Find where the given text appears and provide that cell's center as [x, y] coordinate. 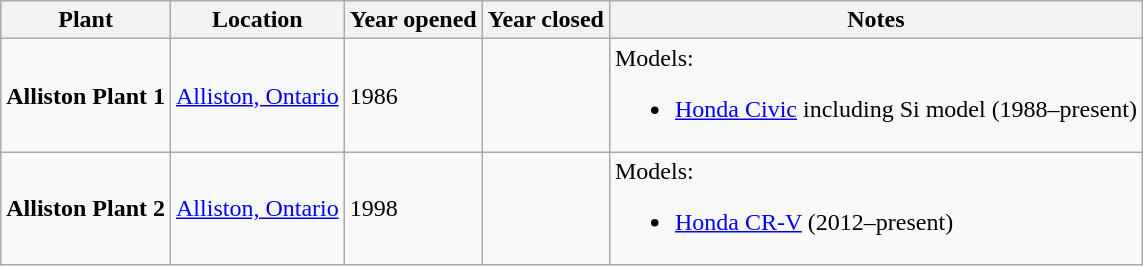
Plant [86, 20]
1998 [413, 208]
1986 [413, 96]
Year opened [413, 20]
Models:Honda CR-V (2012–present) [876, 208]
Notes [876, 20]
Models:Honda Civic including Si model (1988–present) [876, 96]
Location [258, 20]
Year closed [546, 20]
Alliston Plant 2 [86, 208]
Alliston Plant 1 [86, 96]
